For the text-containing cell, return its midpoint in (X, Y) coordinate format. 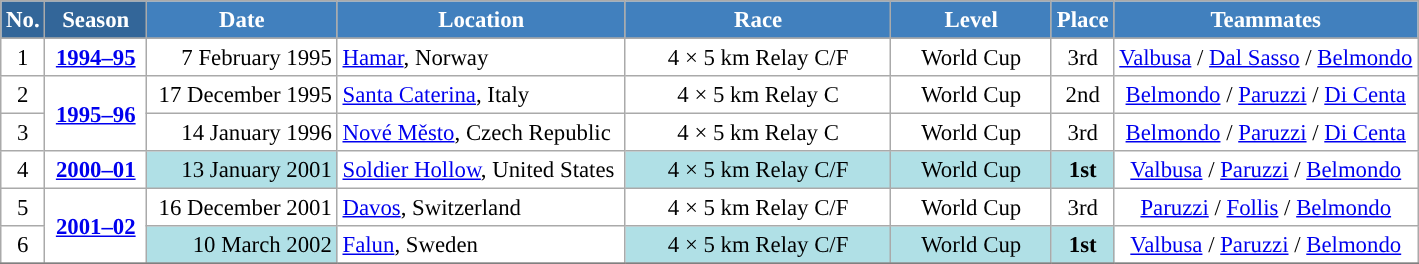
10 March 2002 (242, 245)
Hamar, Norway (481, 58)
Season (96, 20)
2nd (1082, 95)
Soldier Hollow, United States (481, 170)
Teammates (1266, 20)
5 (23, 208)
2 (23, 95)
Valbusa / Dal Sasso / Belmondo (1266, 58)
Level (972, 20)
Paruzzi / Follis / Belmondo (1266, 208)
14 January 1996 (242, 133)
17 December 1995 (242, 95)
6 (23, 245)
Date (242, 20)
7 February 1995 (242, 58)
16 December 2001 (242, 208)
4 (23, 170)
Santa Caterina, Italy (481, 95)
Race (758, 20)
Place (1082, 20)
Nové Město, Czech Republic (481, 133)
Falun, Sweden (481, 245)
2001–02 (96, 226)
1994–95 (96, 58)
1 (23, 58)
3 (23, 133)
Davos, Switzerland (481, 208)
1995–96 (96, 114)
2000–01 (96, 170)
13 January 2001 (242, 170)
Location (481, 20)
No. (23, 20)
